Extract the [X, Y] coordinate from the center of the cell holding the provided text.  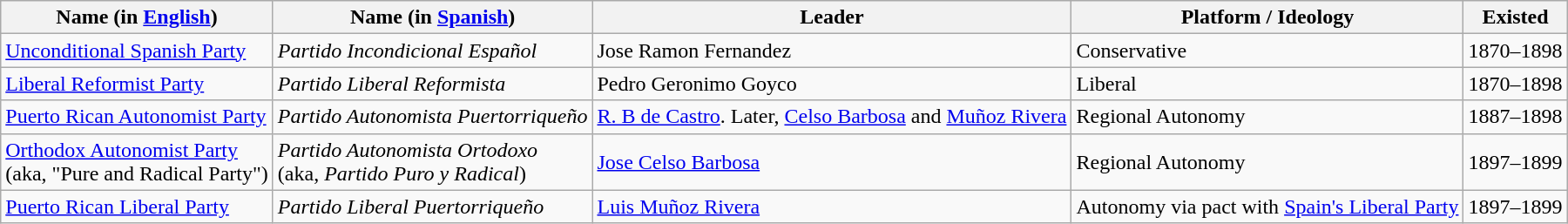
Partido Incondicional Español [432, 51]
Partido Liberal Reformista [432, 84]
Jose Celso Barbosa [832, 162]
Orthodox Autonomist Party(aka, "Pure and Radical Party") [138, 162]
Luis Muñoz Rivera [832, 207]
Partido Autonomista Ortodoxo(aka, Partido Puro y Radical) [432, 162]
R. B de Castro. Later, Celso Barbosa and Muñoz Rivera [832, 117]
Platform / Ideology [1267, 17]
Puerto Rican Autonomist Party [138, 117]
Unconditional Spanish Party [138, 51]
1887–1898 [1516, 117]
Jose Ramon Fernandez [832, 51]
Puerto Rican Liberal Party [138, 207]
Existed [1516, 17]
Pedro Geronimo Goyco [832, 84]
Name (in Spanish) [432, 17]
Conservative [1267, 51]
Leader [832, 17]
Liberal Reformist Party [138, 84]
Autonomy via pact with Spain's Liberal Party [1267, 207]
Partido Liberal Puertorriqueño [432, 207]
Liberal [1267, 84]
Partido Autonomista Puertorriqueño [432, 117]
Name (in English) [138, 17]
